For the text-containing cell, return its midpoint in [x, y] coordinate format. 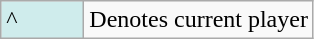
^ [42, 20]
Denotes current player [199, 20]
